From the cell containing the given text, extract its center point as [x, y] coordinate. 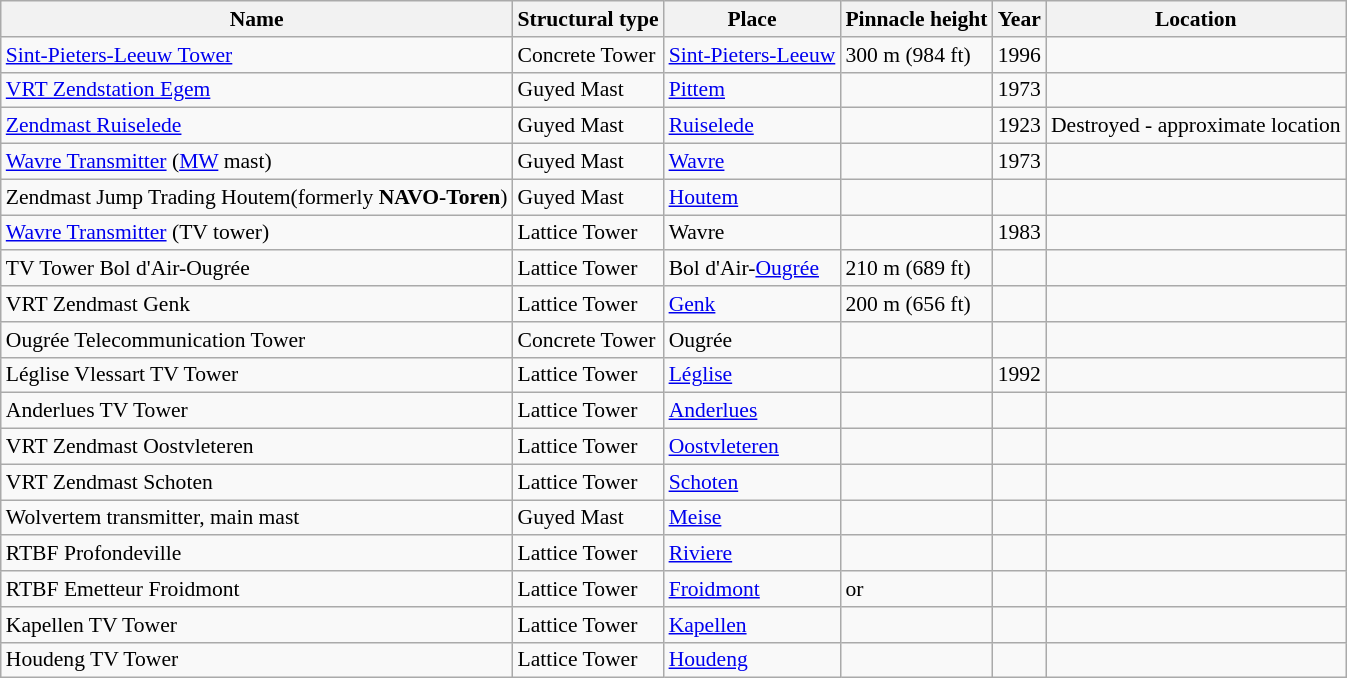
Structural type [588, 19]
210 m (689 ft) [916, 269]
RTBF Emetteur Froidmont [257, 589]
1992 [1020, 375]
Léglise [752, 375]
Sint-Pieters-Leeuw [752, 55]
Name [257, 19]
Ougrée [752, 340]
Place [752, 19]
Schoten [752, 482]
Wolvertem transmitter, main mast [257, 518]
Pinnacle height [916, 19]
VRT Zendstation Egem [257, 90]
Anderlues TV Tower [257, 411]
Wavre Transmitter (MW mast) [257, 162]
Houdeng [752, 660]
Sint-Pieters-Leeuw Tower [257, 55]
Wavre Transmitter (TV tower) [257, 233]
300 m (984 ft) [916, 55]
Year [1020, 19]
Léglise Vlessart TV Tower [257, 375]
VRT Zendmast Schoten [257, 482]
Zendmast Ruiselede [257, 126]
TV Tower Bol d'Air-Ougrée [257, 269]
Meise [752, 518]
Kapellen TV Tower [257, 625]
Bol d'Air-Ougrée [752, 269]
Anderlues [752, 411]
or [916, 589]
Riviere [752, 554]
VRT Zendmast Oostvleteren [257, 447]
Houdeng TV Tower [257, 660]
1996 [1020, 55]
Ougrée Telecommunication Tower [257, 340]
Kapellen [752, 625]
Pittem [752, 90]
Location [1196, 19]
Oostvleteren [752, 447]
Destroyed - approximate location [1196, 126]
Zendmast Jump Trading Houtem(formerly NAVO-Toren) [257, 197]
Ruiselede [752, 126]
Genk [752, 304]
1983 [1020, 233]
Froidmont [752, 589]
200 m (656 ft) [916, 304]
RTBF Profondeville [257, 554]
1923 [1020, 126]
Houtem [752, 197]
VRT Zendmast Genk [257, 304]
